Search for the cell housing the specified text and yield its (X, Y) center coordinate. 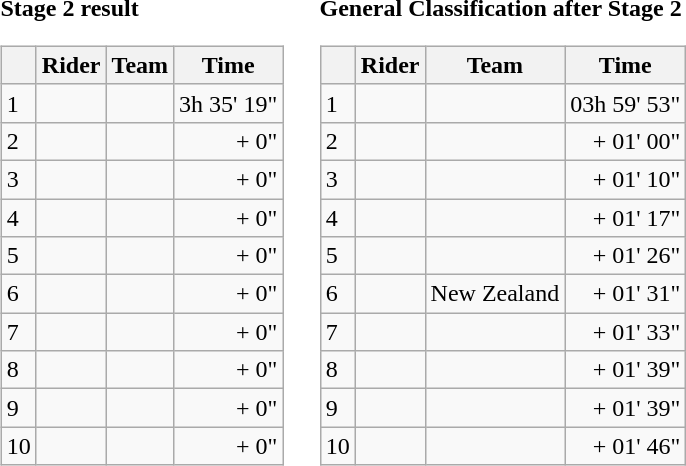
+ 01' 26" (626, 256)
+ 01' 17" (626, 217)
+ 01' 00" (626, 141)
New Zealand (495, 294)
+ 01' 31" (626, 294)
03h 59' 53" (626, 103)
3h 35' 19" (228, 103)
+ 01' 46" (626, 446)
+ 01' 10" (626, 179)
+ 01' 33" (626, 332)
